Provide the (X, Y) coordinate of the cell's center where the given text is located.  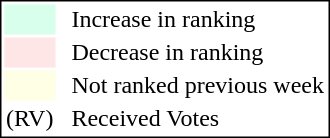
Received Votes (198, 119)
(RV) (29, 119)
Decrease in ranking (198, 53)
Increase in ranking (198, 19)
Not ranked previous week (198, 85)
